Determine the [X, Y] coordinate at the center of the cell enclosing the given text.  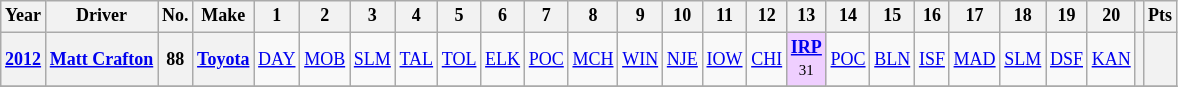
MCH [593, 59]
Make [224, 16]
MOB [325, 59]
Matt Crafton [101, 59]
DSF [1067, 59]
TOL [458, 59]
7 [546, 16]
MAD [974, 59]
10 [682, 16]
1 [277, 16]
9 [640, 16]
13 [807, 16]
12 [767, 16]
IRP31 [807, 59]
Driver [101, 16]
16 [932, 16]
6 [503, 16]
18 [1023, 16]
Pts [1160, 16]
ELK [503, 59]
ISF [932, 59]
19 [1067, 16]
WIN [640, 59]
No. [176, 16]
3 [373, 16]
Toyota [224, 59]
2012 [24, 59]
15 [892, 16]
8 [593, 16]
IOW [724, 59]
KAN [1111, 59]
20 [1111, 16]
BLN [892, 59]
DAY [277, 59]
TAL [416, 59]
88 [176, 59]
5 [458, 16]
4 [416, 16]
14 [848, 16]
CHI [767, 59]
Year [24, 16]
NJE [682, 59]
2 [325, 16]
11 [724, 16]
17 [974, 16]
